Extract the [X, Y] coordinate from the center of the cell holding the provided text.  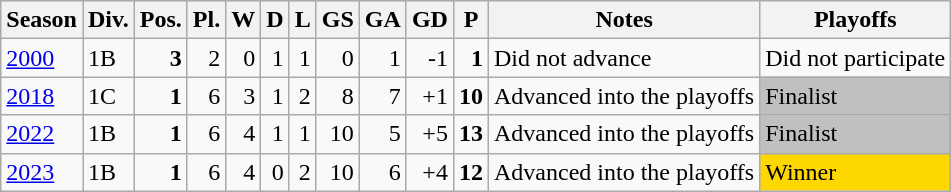
12 [470, 172]
+1 [430, 96]
P [470, 20]
8 [338, 96]
2018 [42, 96]
GS [338, 20]
Pl. [206, 20]
2023 [42, 172]
Season [42, 20]
2022 [42, 134]
Pos. [160, 20]
D [275, 20]
Winner [856, 172]
W [244, 20]
5 [382, 134]
2000 [42, 58]
1C [108, 96]
Did not participate [856, 58]
Div. [108, 20]
7 [382, 96]
13 [470, 134]
-1 [430, 58]
Did not advance [624, 58]
+5 [430, 134]
L [302, 20]
Playoffs [856, 20]
GD [430, 20]
Notes [624, 20]
+4 [430, 172]
GA [382, 20]
